Determine the [X, Y] coordinate at the center of the cell enclosing the given text.  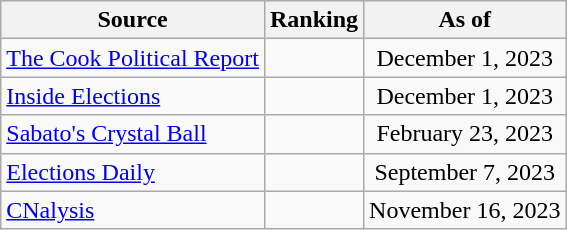
CNalysis [133, 210]
Ranking [314, 20]
The Cook Political Report [133, 58]
Inside Elections [133, 96]
Source [133, 20]
Sabato's Crystal Ball [133, 134]
Elections Daily [133, 172]
As of [465, 20]
February 23, 2023 [465, 134]
November 16, 2023 [465, 210]
September 7, 2023 [465, 172]
